Capture the cell that displays the provided text and extract its (x, y) central coordinate. 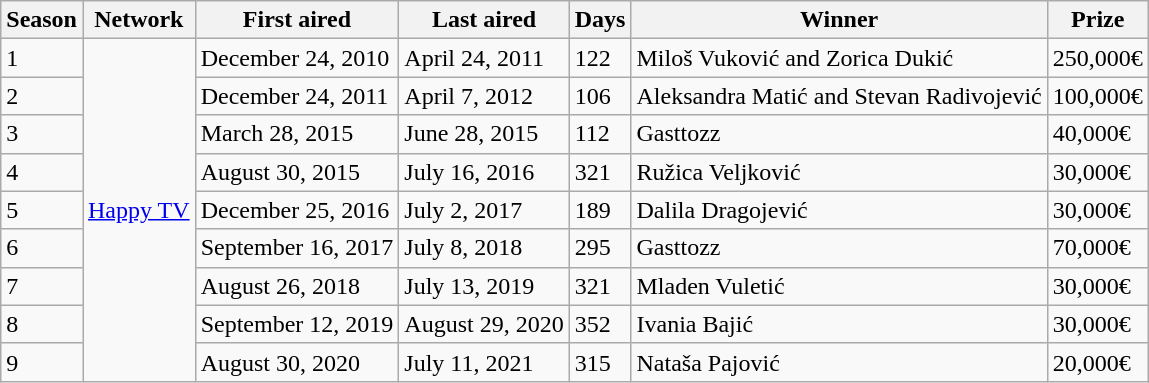
December 25, 2016 (297, 210)
20,000€ (1098, 362)
295 (600, 248)
March 28, 2015 (297, 134)
July 8, 2018 (484, 248)
5 (42, 210)
August 29, 2020 (484, 324)
315 (600, 362)
Winner (839, 20)
July 16, 2016 (484, 172)
100,000€ (1098, 96)
Ružica Veljković (839, 172)
1 (42, 58)
4 (42, 172)
Network (138, 20)
250,000€ (1098, 58)
Dalila Dragojević (839, 210)
40,000€ (1098, 134)
August 26, 2018 (297, 286)
September 16, 2017 (297, 248)
Aleksandra Matić and Stevan Radivojević (839, 96)
Days (600, 20)
April 7, 2012 (484, 96)
8 (42, 324)
September 12, 2019 (297, 324)
122 (600, 58)
112 (600, 134)
Prize (1098, 20)
First aired (297, 20)
189 (600, 210)
Season (42, 20)
70,000€ (1098, 248)
July 2, 2017 (484, 210)
7 (42, 286)
July 13, 2019 (484, 286)
2 (42, 96)
Mladen Vuletić (839, 286)
352 (600, 324)
Happy TV (138, 210)
December 24, 2010 (297, 58)
August 30, 2020 (297, 362)
April 24, 2011 (484, 58)
Nataša Pajović (839, 362)
June 28, 2015 (484, 134)
August 30, 2015 (297, 172)
6 (42, 248)
Last aired (484, 20)
3 (42, 134)
9 (42, 362)
Ivania Bajić (839, 324)
July 11, 2021 (484, 362)
Miloš Vuković and Zorica Dukić (839, 58)
106 (600, 96)
December 24, 2011 (297, 96)
